Determine the [X, Y] coordinate at the center of the cell enclosing the given text.  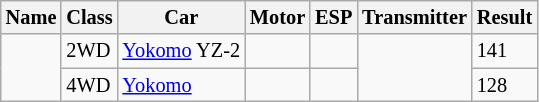
Class [89, 17]
Yokomo [182, 85]
Name [32, 17]
Car [182, 17]
Result [504, 17]
128 [504, 85]
2WD [89, 51]
Transmitter [414, 17]
Yokomo YZ-2 [182, 51]
141 [504, 51]
Motor [278, 17]
4WD [89, 85]
ESP [334, 17]
